Determine the [x, y] coordinate at the center of the cell enclosing the given text.  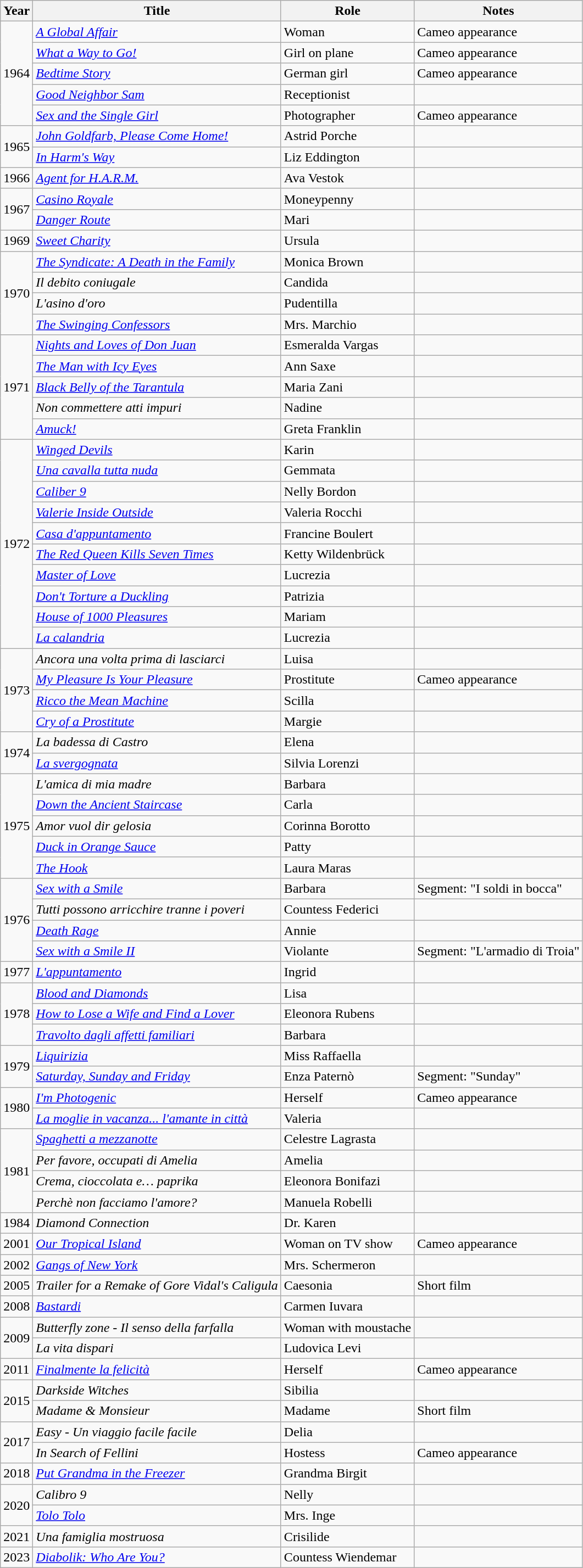
Ludovica Levi [347, 1348]
Bastardi [157, 1307]
Mrs. Inge [347, 1515]
1974 [16, 753]
2017 [16, 1442]
Put Grandma in the Freezer [157, 1474]
2021 [16, 1536]
Girl on plane [347, 53]
Sex and the Single Girl [157, 115]
Greta Franklin [347, 429]
Role [347, 11]
Down the Ancient Staircase [157, 805]
Nelly Bordon [347, 491]
Title [157, 11]
Liz Eddington [347, 157]
Amuck! [157, 429]
Countess Wiendemar [347, 1557]
Liquirizia [157, 1056]
Prostitute [347, 680]
Laura Maras [347, 867]
Mrs. Marchio [347, 324]
The Swinging Confessors [157, 324]
German girl [347, 74]
1973 [16, 690]
House of 1000 Pleasures [157, 617]
Una famiglia mostruosa [157, 1536]
Tolo Tolo [157, 1515]
Nights and Loves of Don Juan [157, 345]
Patrizia [347, 596]
Luisa [347, 659]
The Syndicate: A Death in the Family [157, 262]
Scilla [347, 701]
Patty [347, 847]
Ketty Wildenbrück [347, 554]
La calandria [157, 638]
Hostess [347, 1453]
2011 [16, 1369]
Pudentilla [347, 304]
Casa d'appuntamento [157, 533]
Cry of a Prostitute [157, 721]
How to Lose a Wife and Find a Lover [157, 1014]
Ricco the Mean Machine [157, 701]
What a Way to Go! [157, 53]
Black Belly of the Tarantula [157, 387]
Gemmata [347, 471]
Sex with a Smile [157, 888]
Danger Route [157, 220]
1970 [16, 293]
Elena [347, 742]
Dr. Karen [347, 1223]
Segment: "L'armadio di Troia" [498, 951]
Caliber 9 [157, 491]
2002 [16, 1264]
Perchè non facciamo l'amore? [157, 1202]
Delia [347, 1432]
Saturday, Sunday and Friday [157, 1077]
Ursula [347, 240]
Don't Torture a Duckling [157, 596]
Mariam [347, 617]
1964 [16, 74]
1984 [16, 1223]
Agent for H.A.R.M. [157, 178]
In Harm's Way [157, 157]
Monica Brown [347, 262]
Bedtime Story [157, 74]
Master of Love [157, 575]
Woman with moustache [347, 1328]
Photographer [347, 115]
Grandma Birgit [347, 1474]
2008 [16, 1307]
My Pleasure Is Your Pleasure [157, 680]
Una cavalla tutta nuda [157, 471]
L'amica di mia madre [157, 784]
1979 [16, 1066]
Mari [347, 220]
La svergognata [157, 763]
Karin [347, 450]
Gangs of New York [157, 1264]
Per favore, occupati di Amelia [157, 1160]
La badessa di Castro [157, 742]
Esmeralda Vargas [347, 345]
I'm Photogenic [157, 1097]
2023 [16, 1557]
1971 [16, 387]
L'asino d'oro [157, 304]
Margie [347, 721]
1978 [16, 1014]
Blood and Diamonds [157, 993]
Caesonia [347, 1286]
Astrid Porche [347, 136]
1966 [16, 178]
Amelia [347, 1160]
Candida [347, 283]
Nadine [347, 408]
1980 [16, 1108]
Diamond Connection [157, 1223]
In Search of Fellini [157, 1453]
The Hook [157, 867]
John Goldfarb, Please Come Home! [157, 136]
Segment: "Sunday" [498, 1077]
Segment: "I soldi in bocca" [498, 888]
Eleonora Bonifazi [347, 1181]
1965 [16, 147]
Moneypenny [347, 199]
Enza Paternò [347, 1077]
Violante [347, 951]
Notes [498, 11]
Sibilia [347, 1390]
La moglie in vacanza... l'amante in città [157, 1118]
La vita dispari [157, 1348]
Annie [347, 931]
Francine Boulert [347, 533]
Corinna Borotto [347, 826]
Sweet Charity [157, 240]
Good Neighbor Sam [157, 94]
Valerie Inside Outside [157, 512]
L'appuntamento [157, 972]
1969 [16, 240]
2018 [16, 1474]
Tutti possono arricchire tranne i poveri [157, 909]
1977 [16, 972]
Our Tropical Island [157, 1244]
Receptionist [347, 94]
Winged Devils [157, 450]
Casino Royale [157, 199]
Eleonora Rubens [347, 1014]
Ancora una volta prima di lasciarci [157, 659]
Silvia Lorenzi [347, 763]
Il debito coniugale [157, 283]
Easy - Un viaggio facile facile [157, 1432]
The Man with Icy Eyes [157, 366]
2005 [16, 1286]
A Global Affair [157, 32]
Ann Saxe [347, 366]
1976 [16, 920]
Miss Raffaella [347, 1056]
Travolto dagli affetti familiari [157, 1035]
Countess Federici [347, 909]
Darkside Witches [157, 1390]
Calibro 9 [157, 1494]
Spaghetti a mezzanotte [157, 1139]
2015 [16, 1401]
Trailer for a Remake of Gore Vidal's Caligula [157, 1286]
Carmen Iuvara [347, 1307]
Woman [347, 32]
Carla [347, 805]
2020 [16, 1505]
Year [16, 11]
Valeria [347, 1118]
Maria Zani [347, 387]
2009 [16, 1338]
Madame & Monsieur [157, 1411]
Diabolik: Who Are You? [157, 1557]
Death Rage [157, 931]
Nelly [347, 1494]
Valeria Rocchi [347, 512]
Mrs. Schermeron [347, 1264]
Woman on TV show [347, 1244]
1981 [16, 1171]
Ingrid [347, 972]
1972 [16, 544]
1975 [16, 826]
Sex with a Smile II [157, 951]
Non commettere atti impuri [157, 408]
Ava Vestok [347, 178]
Manuela Robelli [347, 1202]
Butterfly zone - Il senso della farfalla [157, 1328]
Finalmente la felicità [157, 1369]
2001 [16, 1244]
Crema, cioccolata e… paprika [157, 1181]
Celestre Lagrasta [347, 1139]
Amor vuol dir gelosia [157, 826]
1967 [16, 209]
Crisilide [347, 1536]
Madame [347, 1411]
Duck in Orange Sauce [157, 847]
The Red Queen Kills Seven Times [157, 554]
Lisa [347, 993]
